For the text-containing cell, return its midpoint in [x, y] coordinate format. 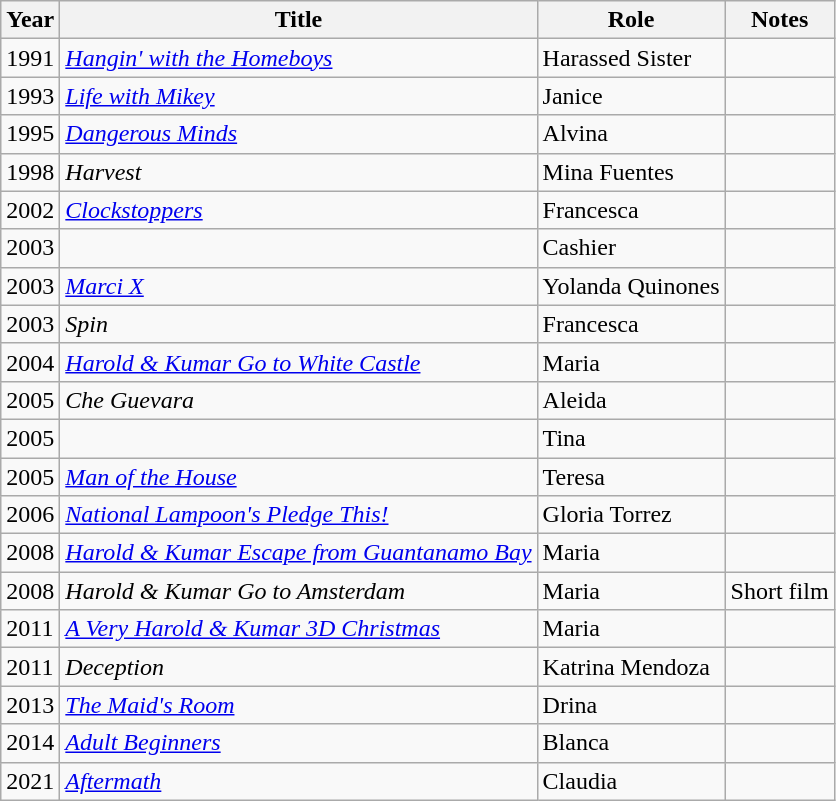
1995 [30, 134]
Notes [780, 20]
Harold & Kumar Go to Amsterdam [298, 591]
Che Guevara [298, 400]
Hangin' with the Homeboys [298, 58]
Aleida [631, 400]
Katrina Mendoza [631, 667]
Harold & Kumar Escape from Guantanamo Bay [298, 553]
Janice [631, 96]
Drina [631, 705]
Clockstoppers [298, 210]
Year [30, 20]
Life with Mikey [298, 96]
Adult Beginners [298, 743]
1998 [30, 172]
Man of the House [298, 477]
2013 [30, 705]
Yolanda Quinones [631, 286]
Gloria Torrez [631, 515]
2002 [30, 210]
1991 [30, 58]
1993 [30, 96]
Alvina [631, 134]
The Maid's Room [298, 705]
Harvest [298, 172]
2021 [30, 781]
Harassed Sister [631, 58]
2014 [30, 743]
Title [298, 20]
A Very Harold & Kumar 3D Christmas [298, 629]
Teresa [631, 477]
Role [631, 20]
Aftermath [298, 781]
National Lampoon's Pledge This! [298, 515]
2004 [30, 362]
Tina [631, 438]
Dangerous Minds [298, 134]
Marci X [298, 286]
Deception [298, 667]
Blanca [631, 743]
Harold & Kumar Go to White Castle [298, 362]
2006 [30, 515]
Cashier [631, 248]
Mina Fuentes [631, 172]
Claudia [631, 781]
Spin [298, 324]
Short film [780, 591]
